Output the [x, y] coordinate of the center of the cell containing the given text.  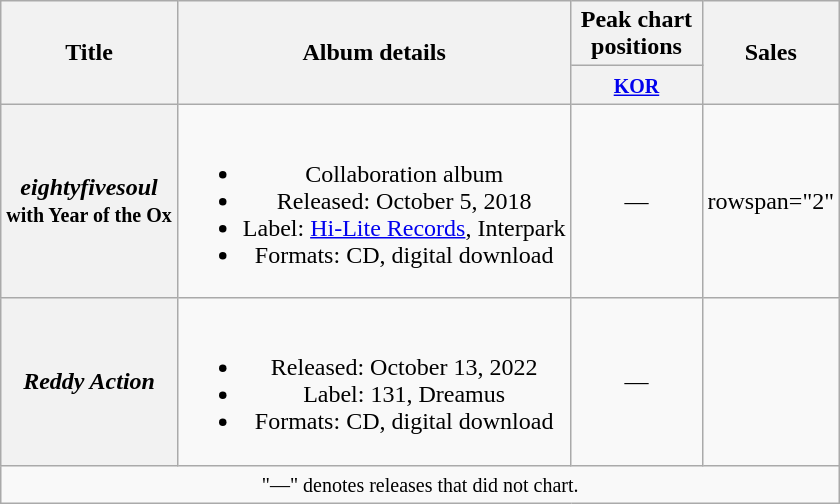
rowspan="2" [771, 201]
KOR [636, 85]
Sales [771, 52]
eightyfivesoul with Year of the Ox [90, 201]
Reddy Action [90, 382]
Album details [374, 52]
"—" denotes releases that did not chart. [420, 484]
Peak chart positions [636, 34]
Collaboration albumReleased: October 5, 2018Label: Hi-Lite Records, InterparkFormats: CD, digital download [374, 201]
Released: October 13, 2022Label: 131, DreamusFormats: CD, digital download [374, 382]
Title [90, 52]
